Search for the cell housing the specified text and yield its [x, y] center coordinate. 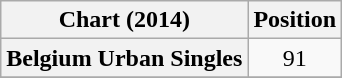
Chart (2014) [124, 20]
Belgium Urban Singles [124, 58]
91 [295, 58]
Position [295, 20]
